Capture the cell that displays the provided text and extract its (x, y) central coordinate. 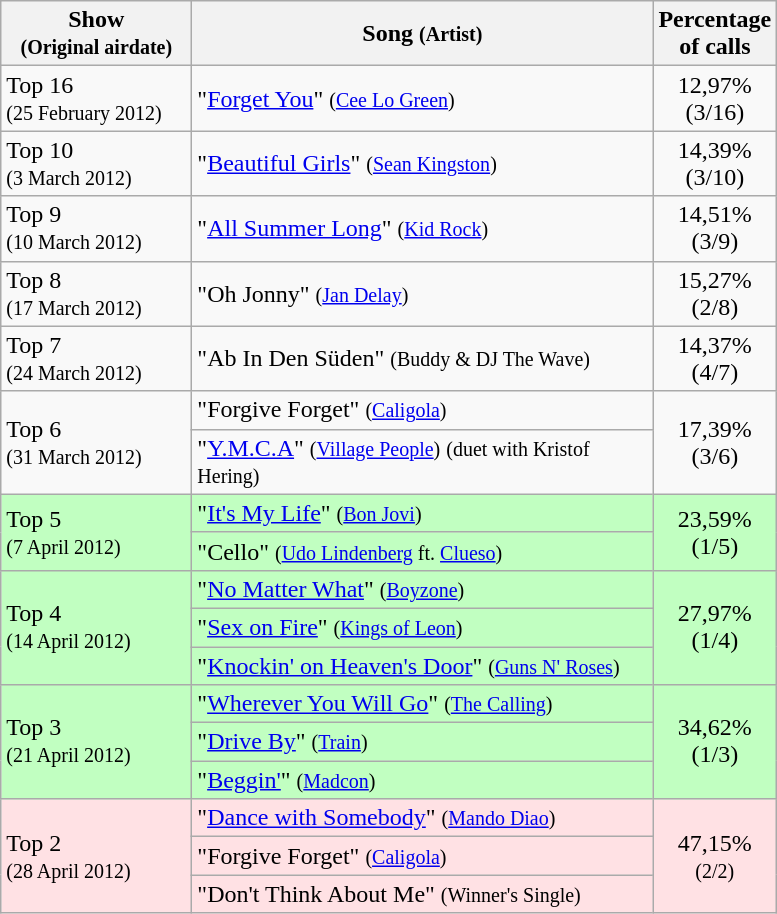
Top 16(25 February 2012) (96, 98)
14,37% (4/7) (715, 358)
Top 10(3 March 2012) (96, 164)
Top 2(28 April 2012) (96, 856)
14,39% (3/10) (715, 164)
23,59% (1/5) (715, 532)
Top 4(14 April 2012) (96, 627)
Top 3(21 April 2012) (96, 742)
Top 8(17 March 2012) (96, 294)
"All Summer Long" (Kid Rock) (422, 228)
"Cello" (Udo Lindenberg ft. Clueso) (422, 551)
Song (Artist) (422, 34)
"Beautiful Girls" (Sean Kingston) (422, 164)
Top 6(31 March 2012) (96, 442)
"Don't Think About Me" (Winner's Single) (422, 894)
"Forget You" (Cee Lo Green) (422, 98)
"Oh Jonny" (Jan Delay) (422, 294)
"No Matter What" (Boyzone) (422, 589)
15,27% (2/8) (715, 294)
Top 7(24 March 2012) (96, 358)
Show(Original airdate) (96, 34)
14,51% (3/9) (715, 228)
"Y.M.C.A" (Village People) (duet with Kristof Hering) (422, 462)
"Knockin' on Heaven's Door" (Guns N' Roses) (422, 665)
Top 9(10 March 2012) (96, 228)
Percentage of calls (715, 34)
17,39% (3/6) (715, 442)
"Sex on Fire" (Kings of Leon) (422, 627)
12,97% (3/16) (715, 98)
"Dance with Somebody" (Mando Diao) (422, 818)
"Drive By" (Train) (422, 742)
47,15% (2/2) (715, 856)
"Ab In Den Süden" (Buddy & DJ The Wave) (422, 358)
27,97% (1/4) (715, 627)
"Beggin'" (Madcon) (422, 780)
"It's My Life" (Bon Jovi) (422, 513)
Top 5(7 April 2012) (96, 532)
34,62% (1/3) (715, 742)
"Wherever You Will Go" (The Calling) (422, 704)
